From the cell containing the given text, extract its center point as [x, y] coordinate. 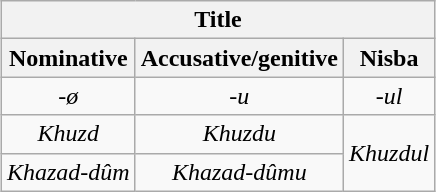
Accusative/genitive [239, 58]
Khazad-dûm [68, 172]
Khuzdul [390, 153]
Khuzd [68, 134]
-u [239, 96]
-ul [390, 96]
Khazad-dûmu [239, 172]
Nisba [390, 58]
Title [218, 20]
-ø [68, 96]
Khuzdu [239, 134]
Nominative [68, 58]
